Locate the cell with the specified text and output its [x, y] center coordinate. 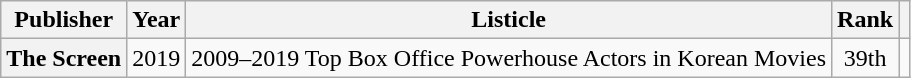
2019 [156, 58]
Listicle [509, 20]
2009–2019 Top Box Office Powerhouse Actors in Korean Movies [509, 58]
Rank [866, 20]
Publisher [64, 20]
39th [866, 58]
The Screen [64, 58]
Year [156, 20]
